Determine the [x, y] coordinate at the center of the cell enclosing the given text.  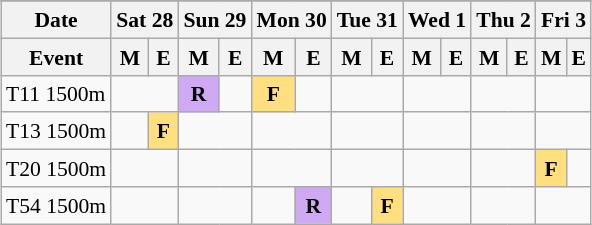
Event [56, 56]
Date [56, 20]
T54 1500m [56, 204]
Sat 28 [144, 20]
Sun 29 [214, 20]
Mon 30 [291, 20]
T11 1500m [56, 94]
T13 1500m [56, 130]
Fri 3 [564, 20]
Wed 1 [437, 20]
Tue 31 [368, 20]
Thu 2 [504, 20]
T20 1500m [56, 168]
